Detect which cell encompasses the target text, then output its [x, y] center coordinate. 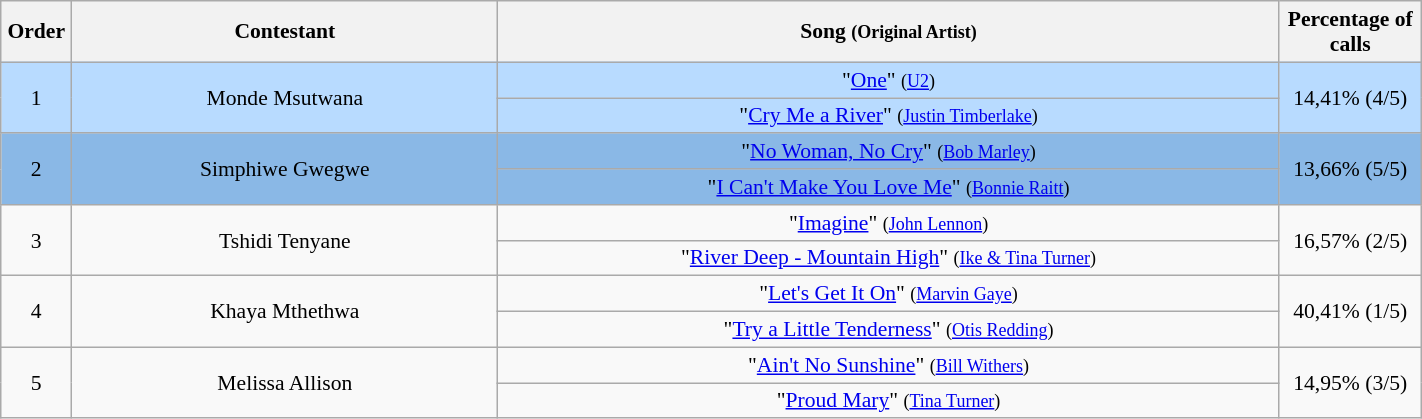
"No Woman, No Cry" (Bob Marley) [888, 152]
"Try a Little Tenderness" (Otis Redding) [888, 330]
"Let's Get It On" (Marvin Gaye) [888, 294]
"I Can't Make You Love Me" (Bonnie Raitt) [888, 187]
40,41% (1/5) [1350, 312]
"Cry Me a River" (Justin Timberlake) [888, 116]
13,66% (5/5) [1350, 170]
"Ain't No Sunshine" (Bill Withers) [888, 365]
2 [36, 170]
1 [36, 98]
4 [36, 312]
"One" (U2) [888, 80]
"Proud Mary" (Tina Turner) [888, 401]
Melissa Allison [285, 382]
Khaya Mthethwa [285, 312]
14,95% (3/5) [1350, 382]
Tshidi Tenyane [285, 240]
Song (Original Artist) [888, 32]
Percentage of calls [1350, 32]
16,57% (2/5) [1350, 240]
Contestant [285, 32]
Order [36, 32]
3 [36, 240]
14,41% (4/5) [1350, 98]
5 [36, 382]
"Imagine" (John Lennon) [888, 223]
"River Deep - Mountain High" (Ike & Tina Turner) [888, 258]
Monde Msutwana [285, 98]
Simphiwe Gwegwe [285, 170]
